Determine the [X, Y] coordinate at the center of the cell enclosing the given text.  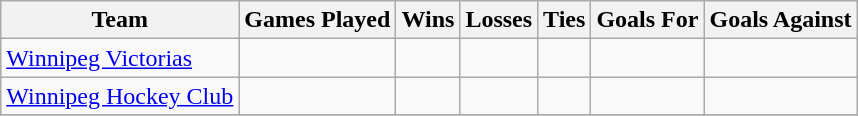
Wins [428, 20]
Team [120, 20]
Winnipeg Victorias [120, 58]
Goals For [648, 20]
Winnipeg Hockey Club [120, 96]
Losses [499, 20]
Goals Against [780, 20]
Games Played [318, 20]
Ties [564, 20]
